Output the [x, y] coordinate of the center of the cell containing the given text.  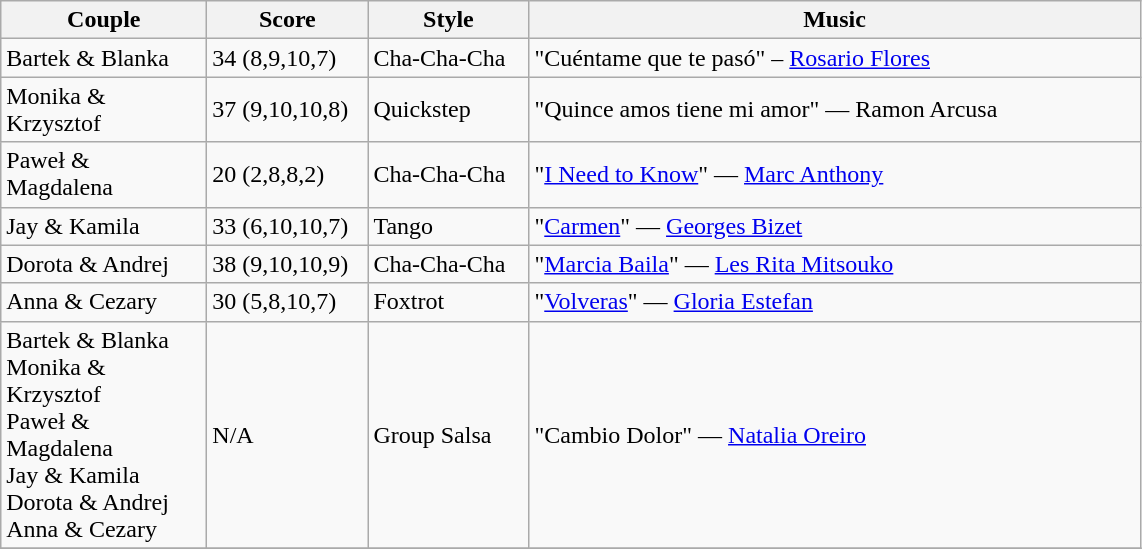
20 (2,8,8,2) [288, 174]
Bartek & Blanka [104, 58]
Dorota & Andrej [104, 264]
Foxtrot [448, 302]
N/A [288, 434]
Couple [104, 20]
"Volveras" — Gloria Estefan [834, 302]
Style [448, 20]
"Carmen" — Georges Bizet [834, 226]
"Quince amos tiene mi amor" — Ramon Arcusa [834, 110]
Score [288, 20]
Anna & Cezary [104, 302]
"Cambio Dolor" — Natalia Oreiro [834, 434]
30 (5,8,10,7) [288, 302]
Bartek & BlankaMonika & KrzysztofPaweł & MagdalenaJay & KamilaDorota & AndrejAnna & Cezary [104, 434]
Group Salsa [448, 434]
"Marcia Baila" — Les Rita Mitsouko [834, 264]
34 (8,9,10,7) [288, 58]
"Cuéntame que te pasó" – Rosario Flores [834, 58]
Music [834, 20]
33 (6,10,10,7) [288, 226]
37 (9,10,10,8) [288, 110]
Monika & Krzysztof [104, 110]
Quickstep [448, 110]
38 (9,10,10,9) [288, 264]
Tango [448, 226]
Jay & Kamila [104, 226]
"I Need to Know" — Marc Anthony [834, 174]
Paweł & Magdalena [104, 174]
